Capture the cell that displays the provided text and extract its [x, y] central coordinate. 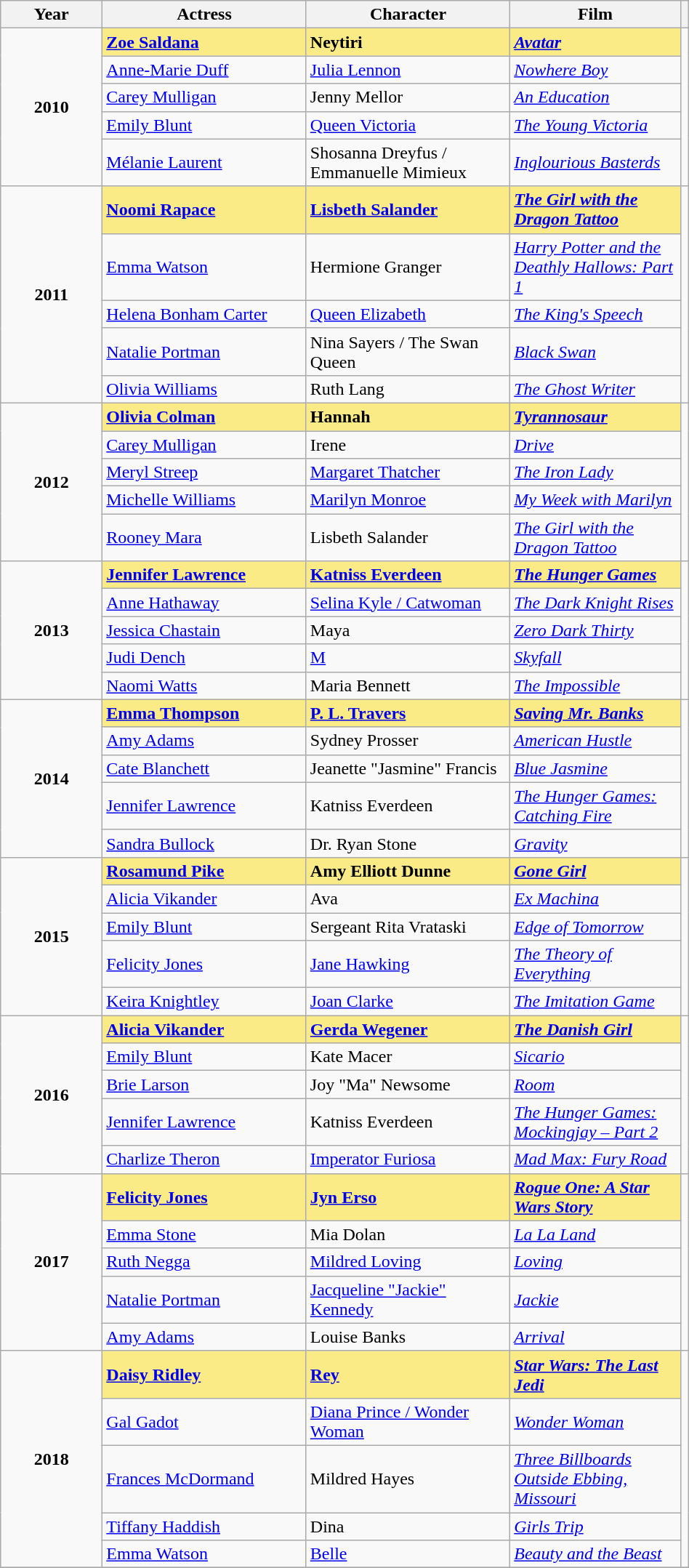
P. L. Travers [408, 713]
Harry Potter and the Deathly Hallows: Part 1 [595, 267]
Belle [408, 1554]
Emma Thompson [204, 713]
Jenny Mellor [408, 97]
The Hunger Games: Mockingjay – Part 2 [595, 1122]
Girls Trip [595, 1526]
An Education [595, 97]
Jyn Erso [408, 1197]
Mildred Hayes [408, 1479]
Nina Sayers / The Swan Queen [408, 352]
Maya [408, 630]
Noomi Rapace [204, 209]
2012 [52, 481]
2011 [52, 294]
Jessica Chastain [204, 630]
Rosamund Pike [204, 871]
Keira Knightley [204, 1002]
Wonder Woman [595, 1422]
The Young Victoria [595, 125]
Joy "Ma" Newsome [408, 1085]
Daisy Ridley [204, 1374]
Mildred Loving [408, 1262]
Queen Victoria [408, 125]
Mia Dolan [408, 1234]
Kate Macer [408, 1057]
Michelle Williams [204, 500]
Year [52, 15]
Helena Bonham Carter [204, 314]
Blue Jasmine [595, 768]
Julia Lennon [408, 70]
Avatar [595, 42]
Gone Girl [595, 871]
Gravity [595, 843]
Mad Max: Fury Road [595, 1159]
Star Wars: The Last Jedi [595, 1374]
Mélanie Laurent [204, 163]
Brie Larson [204, 1085]
Loving [595, 1262]
Tyrannosaur [595, 417]
Gal Gadot [204, 1422]
The Imitation Game [595, 1002]
Dina [408, 1526]
2014 [52, 778]
Character [408, 15]
Irene [408, 444]
Selina Kyle / Catwoman [408, 603]
Shosanna Dreyfus / Emmanuelle Mimieux [408, 163]
Edge of Tomorrow [595, 927]
Olivia Colman [204, 417]
The Hunger Games: Catching Fire [595, 805]
Actress [204, 15]
M [408, 658]
The Dark Knight Rises [595, 603]
2010 [52, 108]
Diana Prince / Wonder Woman [408, 1422]
Sydney Prosser [408, 741]
Arrival [595, 1337]
Sandra Bullock [204, 843]
Frances McDormand [204, 1479]
Film [595, 15]
American Hustle [595, 741]
Olivia Williams [204, 389]
The Hunger Games [595, 575]
Ruth Negga [204, 1262]
Inglourious Basterds [595, 163]
Rey [408, 1374]
Beauty and the Beast [595, 1554]
Nowhere Boy [595, 70]
Queen Elizabeth [408, 314]
Louise Banks [408, 1337]
Rooney Mara [204, 538]
Joan Clarke [408, 1002]
Margaret Thatcher [408, 473]
Jackie [595, 1300]
Ava [408, 898]
Marilyn Monroe [408, 500]
Zero Dark Thirty [595, 630]
The Impossible [595, 686]
2017 [52, 1262]
My Week with Marilyn [595, 500]
Hermione Granger [408, 267]
Skyfall [595, 658]
Zoe Saldana [204, 42]
2016 [52, 1095]
Charlize Theron [204, 1159]
Naomi Watts [204, 686]
Emma Stone [204, 1234]
Drive [595, 444]
Hannah [408, 417]
The King's Speech [595, 314]
The Danish Girl [595, 1029]
Sicario [595, 1057]
Judi Dench [204, 658]
Saving Mr. Banks [595, 713]
Three Billboards Outside Ebbing, Missouri [595, 1479]
Meryl Streep [204, 473]
Room [595, 1085]
Jeanette "Jasmine" Francis [408, 768]
Ruth Lang [408, 389]
2013 [52, 630]
Tiffany Haddish [204, 1526]
Amy Elliott Dunne [408, 871]
Rogue One: A Star Wars Story [595, 1197]
Gerda Wegener [408, 1029]
2018 [52, 1459]
Black Swan [595, 352]
The Ghost Writer [595, 389]
Anne Hathaway [204, 603]
Dr. Ryan Stone [408, 843]
The Iron Lady [595, 473]
Jacqueline "Jackie" Kennedy [408, 1300]
Imperator Furiosa [408, 1159]
Ex Machina [595, 898]
2015 [52, 936]
La La Land [595, 1234]
Sergeant Rita Vrataski [408, 927]
Neytiri [408, 42]
Maria Bennett [408, 686]
Cate Blanchett [204, 768]
The Theory of Everything [595, 964]
Anne-Marie Duff [204, 70]
Jane Hawking [408, 964]
